Detect which cell encompasses the target text, then output its (X, Y) center coordinate. 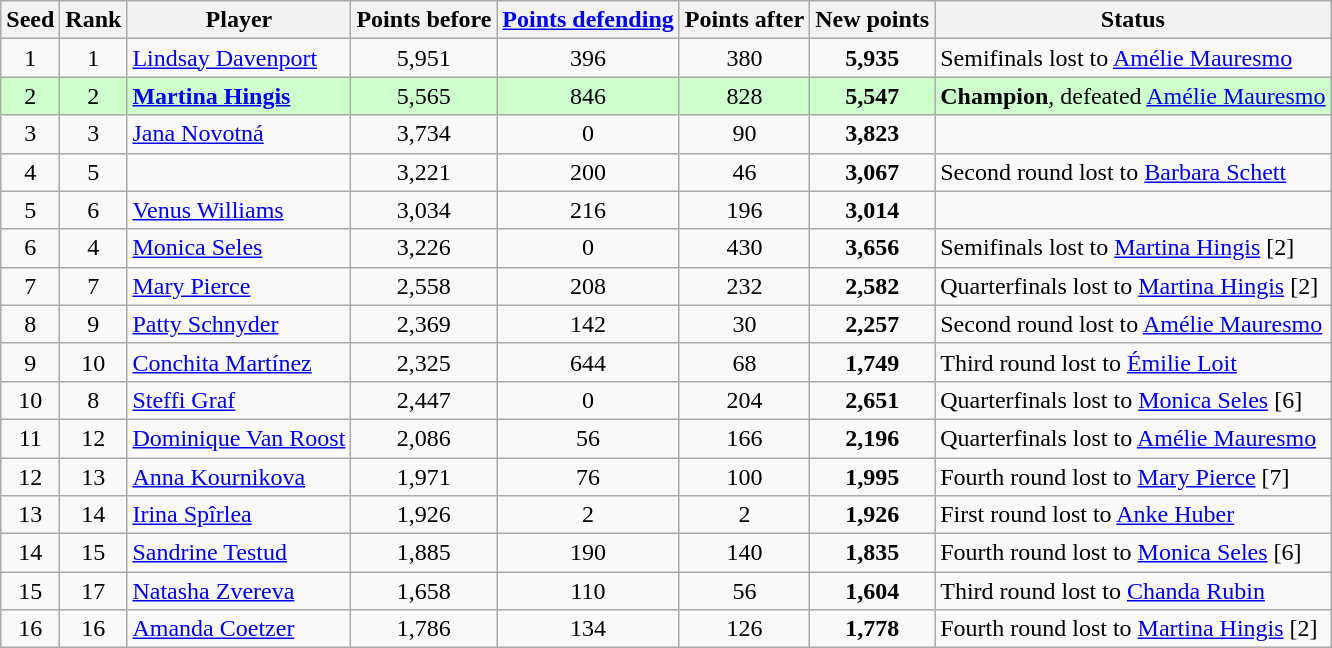
Natasha Zvereva (239, 591)
Steffi Graf (239, 400)
76 (588, 477)
30 (744, 324)
46 (744, 172)
Champion, defeated Amélie Mauresmo (1133, 96)
2,651 (872, 400)
3,067 (872, 172)
1,995 (872, 477)
1,835 (872, 553)
Rank (94, 20)
Quarterfinals lost to Martina Hingis [2] (1133, 286)
1,778 (872, 629)
166 (744, 438)
110 (588, 591)
Amanda Coetzer (239, 629)
134 (588, 629)
2,196 (872, 438)
Anna Kournikova (239, 477)
5,565 (424, 96)
Points after (744, 20)
5,951 (424, 58)
Points defending (588, 20)
3,823 (872, 134)
68 (744, 362)
Sandrine Testud (239, 553)
190 (588, 553)
New points (872, 20)
Second round lost to Amélie Mauresmo (1133, 324)
1,786 (424, 629)
Fourth round lost to Mary Pierce [7] (1133, 477)
140 (744, 553)
1,658 (424, 591)
1,885 (424, 553)
142 (588, 324)
5,935 (872, 58)
828 (744, 96)
Patty Schnyder (239, 324)
2,086 (424, 438)
2,558 (424, 286)
3,656 (872, 248)
2,369 (424, 324)
208 (588, 286)
644 (588, 362)
Second round lost to Barbara Schett (1133, 172)
1,749 (872, 362)
396 (588, 58)
Dominique Van Roost (239, 438)
5,547 (872, 96)
Semifinals lost to Amélie Mauresmo (1133, 58)
Status (1133, 20)
Quarterfinals lost to Monica Seles [6] (1133, 400)
216 (588, 210)
Seed (30, 20)
232 (744, 286)
2,582 (872, 286)
380 (744, 58)
Monica Seles (239, 248)
196 (744, 210)
Irina Spîrlea (239, 515)
Martina Hingis (239, 96)
First round lost to Anke Huber (1133, 515)
126 (744, 629)
430 (744, 248)
200 (588, 172)
3,226 (424, 248)
3,734 (424, 134)
Third round lost to Chanda Rubin (1133, 591)
Semifinals lost to Martina Hingis [2] (1133, 248)
2,325 (424, 362)
846 (588, 96)
Fourth round lost to Martina Hingis [2] (1133, 629)
2,447 (424, 400)
Lindsay Davenport (239, 58)
Venus Williams (239, 210)
Mary Pierce (239, 286)
3,014 (872, 210)
Player (239, 20)
Third round lost to Émilie Loit (1133, 362)
17 (94, 591)
204 (744, 400)
1,604 (872, 591)
3,034 (424, 210)
1,971 (424, 477)
Jana Novotná (239, 134)
100 (744, 477)
Points before (424, 20)
3,221 (424, 172)
90 (744, 134)
2,257 (872, 324)
Fourth round lost to Monica Seles [6] (1133, 553)
Quarterfinals lost to Amélie Mauresmo (1133, 438)
Conchita Martínez (239, 362)
11 (30, 438)
